Extract the (X, Y) coordinate from the center of the cell holding the provided text.  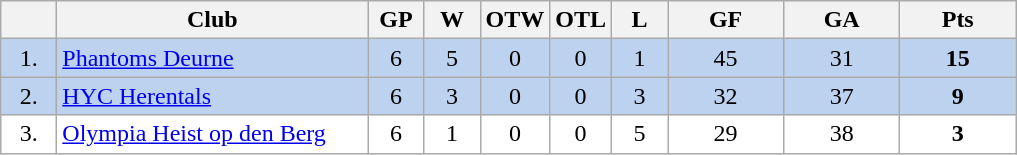
GA (842, 20)
Olympia Heist op den Berg (212, 134)
31 (842, 58)
GF (726, 20)
OTW (515, 20)
45 (726, 58)
L (640, 20)
1. (29, 58)
W (452, 20)
HYC Herentals (212, 96)
Club (212, 20)
29 (726, 134)
OTL (581, 20)
GP (396, 20)
2. (29, 96)
9 (958, 96)
32 (726, 96)
15 (958, 58)
3. (29, 134)
Phantoms Deurne (212, 58)
37 (842, 96)
Pts (958, 20)
38 (842, 134)
